Extract the (X, Y) coordinate from the center of the cell holding the provided text.  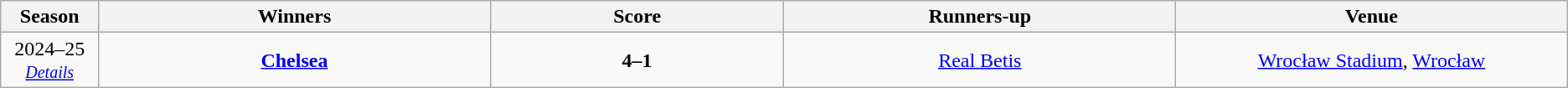
Score (637, 17)
Venue (1372, 17)
Real Betis (980, 60)
Chelsea (295, 60)
Season (50, 17)
Winners (295, 17)
Wrocław Stadium, Wrocław (1372, 60)
Runners-up (980, 17)
4–1 (637, 60)
2024–25Details (50, 60)
